Output the [x, y] coordinate of the center of the cell containing the given text.  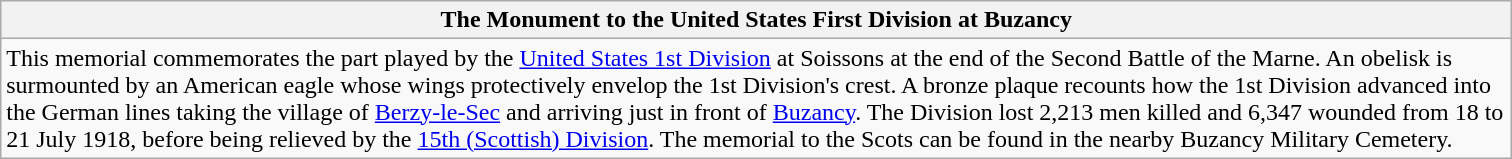
The Monument to the United States First Division at Buzancy [756, 20]
